From the cell containing the given text, extract its center point as (X, Y) coordinate. 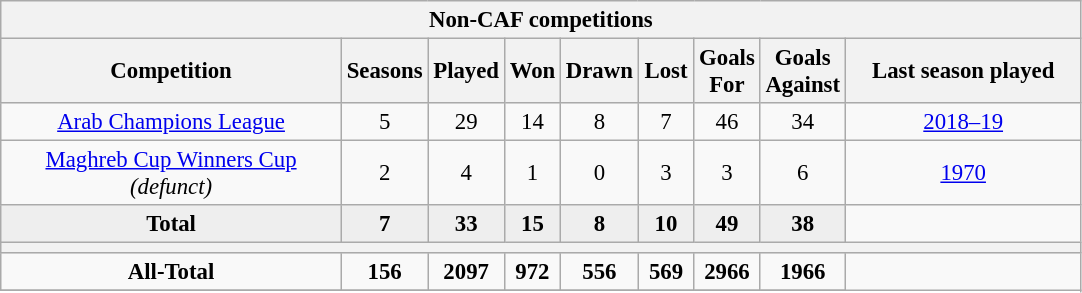
Goals Against (802, 72)
15 (532, 224)
Played (466, 72)
10 (666, 224)
Lost (666, 72)
569 (666, 273)
Total (172, 224)
4 (466, 174)
2966 (727, 273)
Arab Champions League (172, 122)
Competition (172, 72)
556 (600, 273)
1 (532, 174)
5 (384, 122)
0 (600, 174)
1966 (802, 273)
156 (384, 273)
2097 (466, 273)
6 (802, 174)
972 (532, 273)
All-Total (172, 273)
38 (802, 224)
Last season played (963, 72)
Won (532, 72)
Seasons (384, 72)
Maghreb Cup Winners Cup (defunct) (172, 174)
33 (466, 224)
29 (466, 122)
49 (727, 224)
34 (802, 122)
2018–19 (963, 122)
1970 (963, 174)
Goals For (727, 72)
14 (532, 122)
Non-CAF competitions (541, 20)
46 (727, 122)
2 (384, 174)
Drawn (600, 72)
